Determine the (x, y) coordinate at the center of the cell enclosing the given text.  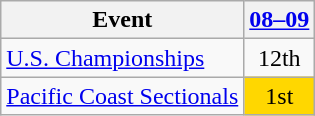
12th (280, 58)
08–09 (280, 20)
Pacific Coast Sectionals (122, 96)
U.S. Championships (122, 58)
Event (122, 20)
1st (280, 96)
